Pinpoint the cell where the given text exists, returning its (X, Y) midpoint coordinate. 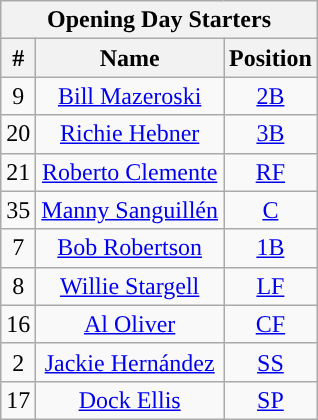
8 (18, 286)
7 (18, 248)
Bob Robertson (130, 248)
Position (271, 58)
2B (271, 96)
Richie Hebner (130, 134)
Name (130, 58)
LF (271, 286)
9 (18, 96)
C (271, 210)
SP (271, 400)
# (18, 58)
Manny Sanguillén (130, 210)
CF (271, 324)
Bill Mazeroski (130, 96)
2 (18, 362)
16 (18, 324)
Opening Day Starters (160, 20)
17 (18, 400)
Dock Ellis (130, 400)
RF (271, 172)
3B (271, 134)
SS (271, 362)
35 (18, 210)
Al Oliver (130, 324)
Roberto Clemente (130, 172)
Jackie Hernández (130, 362)
21 (18, 172)
Willie Stargell (130, 286)
20 (18, 134)
1B (271, 248)
